Identify which cell holds the provided text, then report its [x, y] central coordinate. 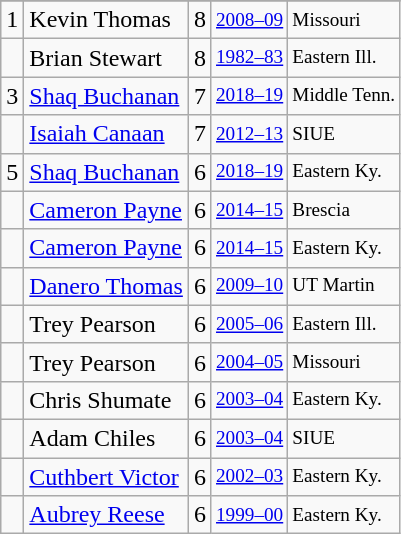
1 [12, 20]
Brescia [344, 210]
Middle Tenn. [344, 96]
Brian Stewart [106, 58]
5 [12, 172]
2002–03 [249, 477]
3 [12, 96]
Aubrey Reese [106, 515]
2005–06 [249, 324]
UT Martin [344, 286]
Isaiah Canaan [106, 134]
2004–05 [249, 362]
2012–13 [249, 134]
Cuthbert Victor [106, 477]
1982–83 [249, 58]
Chris Shumate [106, 400]
2008–09 [249, 20]
2009–10 [249, 286]
Kevin Thomas [106, 20]
Adam Chiles [106, 438]
Danero Thomas [106, 286]
1999–00 [249, 515]
